From the cell containing the given text, extract its center point as [X, Y] coordinate. 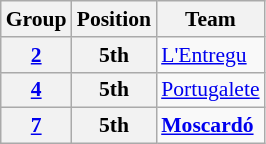
L'Entregu [210, 55]
Moscardó [210, 126]
Portugalete [210, 90]
7 [36, 126]
Team [210, 19]
Position [114, 19]
4 [36, 90]
Group [36, 19]
2 [36, 55]
